Extract the (x, y) coordinate from the center of the cell holding the provided text.  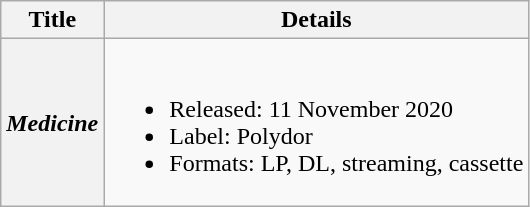
Medicine (52, 122)
Title (52, 20)
Released: 11 November 2020Label: PolydorFormats: LP, DL, streaming, cassette (316, 122)
Details (316, 20)
